Locate the cell with the specified text and output its [x, y] center coordinate. 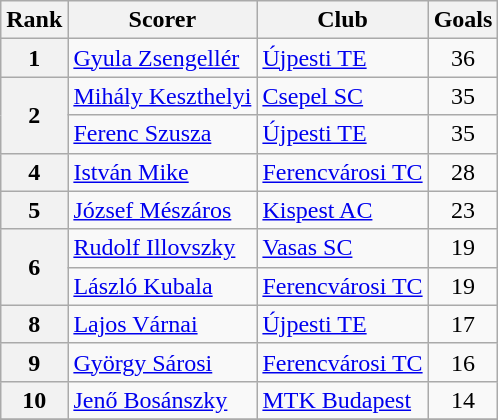
György Sárosi [162, 362]
14 [463, 400]
Scorer [162, 20]
Rank [34, 20]
1 [34, 58]
Lajos Várnai [162, 324]
10 [34, 400]
4 [34, 172]
9 [34, 362]
László Kubala [162, 286]
Csepel SC [342, 96]
MTK Budapest [342, 400]
23 [463, 210]
Gyula Zsengellér [162, 58]
17 [463, 324]
16 [463, 362]
5 [34, 210]
Jenő Bosánszky [162, 400]
Rudolf Illovszky [162, 248]
2 [34, 115]
Club [342, 20]
6 [34, 267]
Kispest AC [342, 210]
Goals [463, 20]
Mihály Keszthelyi [162, 96]
József Mészáros [162, 210]
Ferenc Szusza [162, 134]
István Mike [162, 172]
36 [463, 58]
28 [463, 172]
Vasas SC [342, 248]
8 [34, 324]
